Identify which cell holds the provided text, then report its [X, Y] central coordinate. 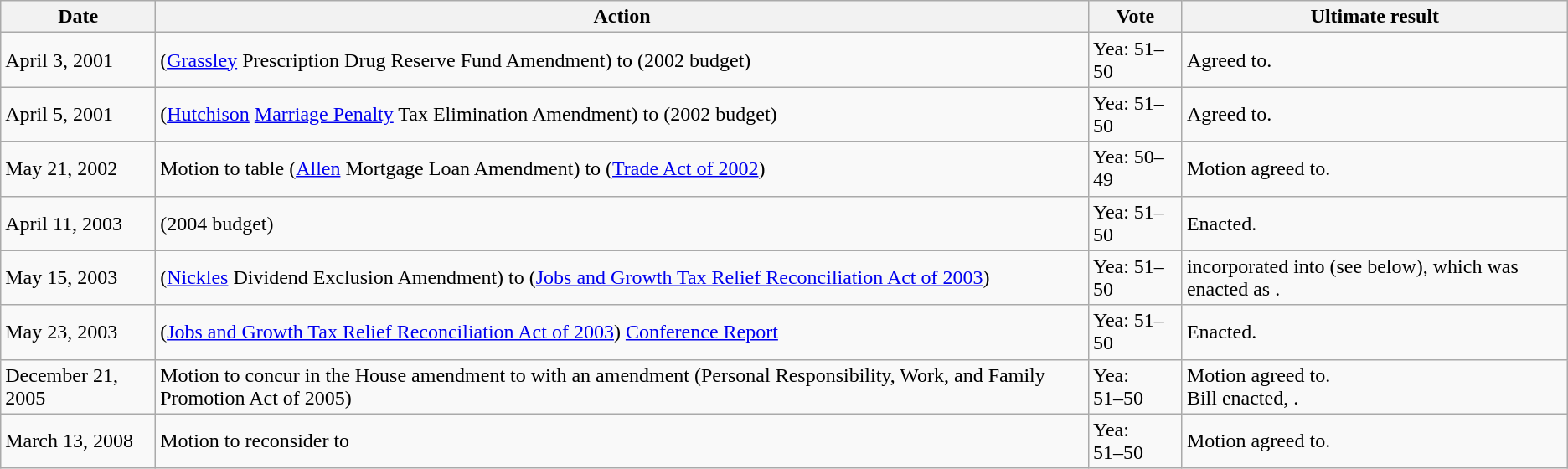
(Jobs and Growth Tax Relief Reconciliation Act of 2003) Conference Report [622, 332]
Motion to reconsider to [622, 441]
(2004 budget) [622, 223]
May 23, 2003 [79, 332]
(Nickles Dividend Exclusion Amendment) to (Jobs and Growth Tax Relief Reconciliation Act of 2003) [622, 278]
Ultimate result [1375, 17]
April 11, 2003 [79, 223]
Motion to table (Allen Mortgage Loan Amendment) to (Trade Act of 2002) [622, 169]
(Hutchison Marriage Penalty Tax Elimination Amendment) to (2002 budget) [622, 114]
(Grassley Prescription Drug Reserve Fund Amendment) to (2002 budget) [622, 60]
Date [79, 17]
April 5, 2001 [79, 114]
Vote [1135, 17]
April 3, 2001 [79, 60]
incorporated into (see below), which was enacted as . [1375, 278]
December 21, 2005 [79, 387]
Motion to concur in the House amendment to with an amendment (Personal Responsibility, Work, and Family Promotion Act of 2005) [622, 387]
Motion agreed to.Bill enacted, . [1375, 387]
Yea: 50–49 [1135, 169]
Action [622, 17]
May 15, 2003 [79, 278]
March 13, 2008 [79, 441]
May 21, 2002 [79, 169]
